Scan for the cell matching the given text and deliver its (x, y) coordinate at center. 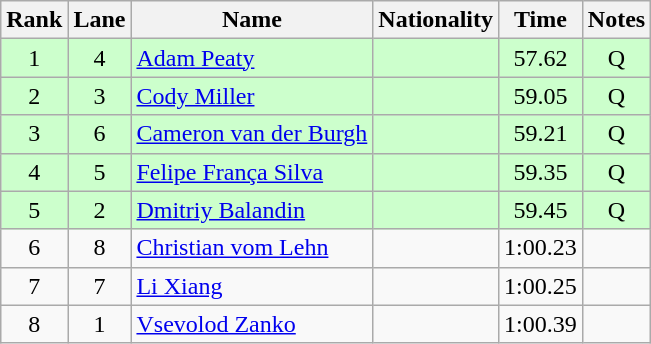
Name (252, 20)
59.05 (541, 96)
Li Xiang (252, 286)
Christian vom Lehn (252, 248)
Felipe França Silva (252, 172)
59.45 (541, 210)
59.35 (541, 172)
1:00.25 (541, 286)
Vsevolod Zanko (252, 324)
Nationality (436, 20)
Rank (34, 20)
1:00.39 (541, 324)
Cameron van der Burgh (252, 134)
Cody Miller (252, 96)
Lane (100, 20)
Time (541, 20)
Notes (616, 20)
59.21 (541, 134)
Dmitriy Balandin (252, 210)
Adam Peaty (252, 58)
1:00.23 (541, 248)
57.62 (541, 58)
